Capture the cell that displays the provided text and extract its [x, y] central coordinate. 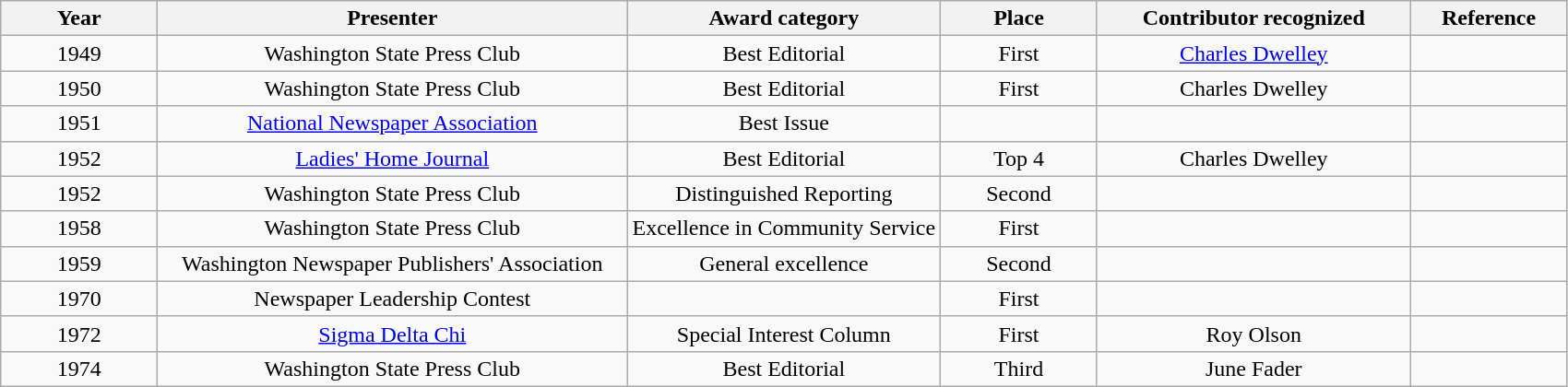
Excellence in Community Service [784, 229]
1959 [79, 264]
1950 [79, 88]
National Newspaper Association [393, 123]
1974 [79, 369]
Washington Newspaper Publishers' Association [393, 264]
Award category [784, 18]
Ladies' Home Journal [393, 158]
Roy Olson [1253, 334]
Place [1019, 18]
1949 [79, 53]
General excellence [784, 264]
1970 [79, 299]
Special Interest Column [784, 334]
Newspaper Leadership Contest [393, 299]
Year [79, 18]
1958 [79, 229]
Presenter [393, 18]
June Fader [1253, 369]
Sigma Delta Chi [393, 334]
1951 [79, 123]
1972 [79, 334]
Reference [1489, 18]
Best Issue [784, 123]
Contributor recognized [1253, 18]
Third [1019, 369]
Distinguished Reporting [784, 193]
Top 4 [1019, 158]
